Identify which cell holds the provided text, then report its [X, Y] central coordinate. 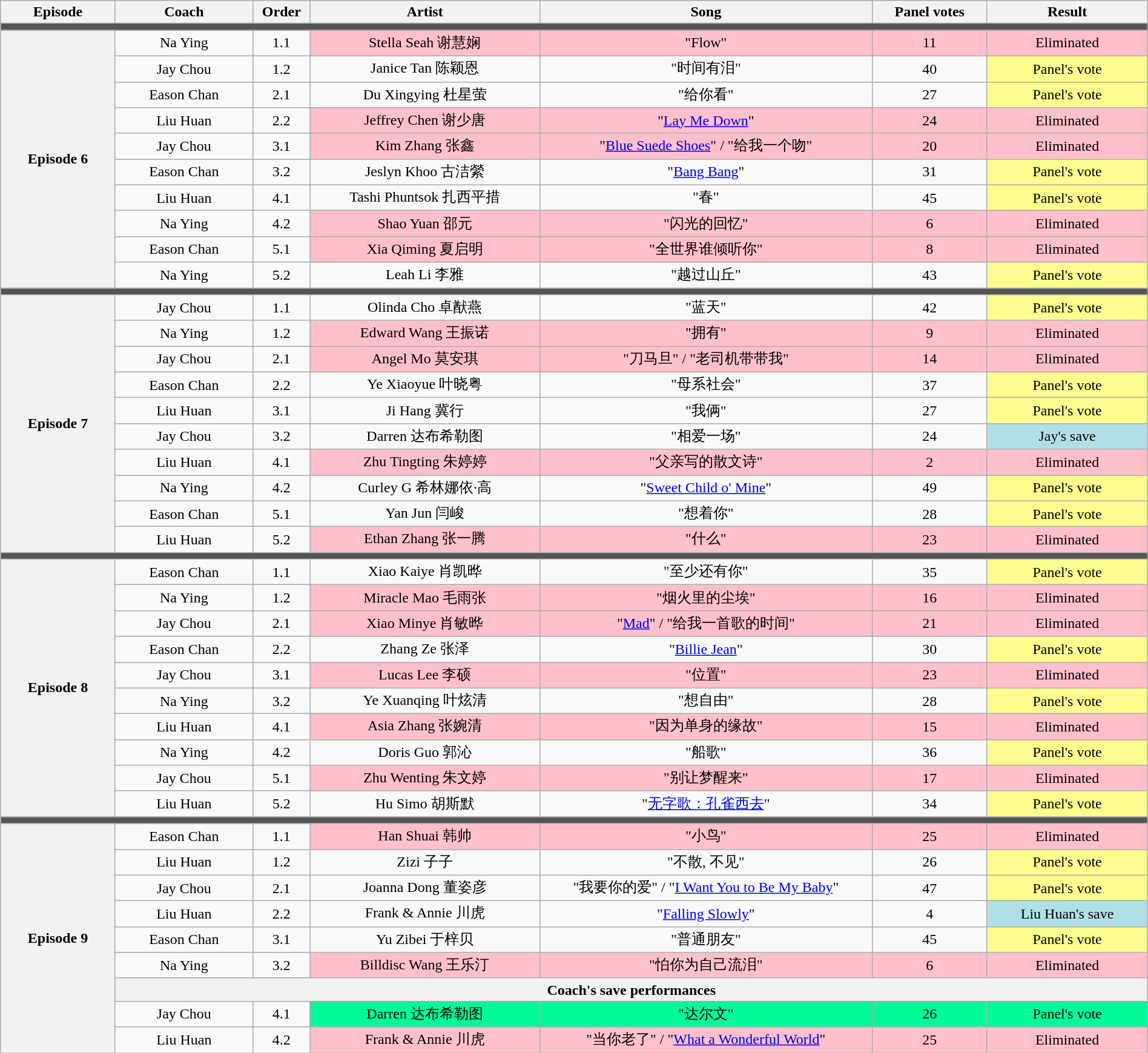
"别让梦醒来" [706, 779]
36 [930, 752]
35 [930, 572]
"蓝天" [706, 308]
16 [930, 598]
Order [282, 12]
"小鸟" [706, 837]
"无字歌：孔雀西去" [706, 804]
"Flow" [706, 44]
Ye Xiaoyue 叶晓粤 [425, 385]
"拥有" [706, 333]
"达尔文" [706, 1014]
"Falling Slowly" [706, 914]
Coach's save performances [631, 989]
Olinda Cho 卓猷燕 [425, 308]
Doris Guo 郭沁 [425, 752]
Liu Huan's save [1067, 914]
Yu Zibei 于梓贝 [425, 940]
"船歌" [706, 752]
Billdisc Wang 王乐汀 [425, 965]
Jeffrey Chen 谢少唐 [425, 121]
Miracle Mao 毛雨张 [425, 598]
Jeslyn Khoo 古洁縈 [425, 172]
Yan Jun 闫峻 [425, 513]
14 [930, 360]
Panel votes [930, 12]
34 [930, 804]
Leah Li 李雅 [425, 275]
Kim Zhang 张鑫 [425, 147]
Tashi Phuntsok 扎西平措 [425, 197]
30 [930, 649]
40 [930, 69]
15 [930, 727]
Episode [58, 12]
"烟火里的尘埃" [706, 598]
"Sweet Child o' Mine" [706, 488]
Han Shuai 韩帅 [425, 837]
"给你看" [706, 94]
Edward Wang 王振诺 [425, 333]
8 [930, 249]
Xia Qiming 夏启明 [425, 249]
Episode 6 [58, 159]
"父亲写的散文诗" [706, 463]
Xiao Kaiye 肖凯晔 [425, 572]
43 [930, 275]
Lucas Lee 李硕 [425, 676]
"怕你为自己流泪" [706, 965]
42 [930, 308]
"春" [706, 197]
"位置" [706, 676]
"想自由" [706, 701]
49 [930, 488]
Asia Zhang 张婉清 [425, 727]
Song [706, 12]
17 [930, 779]
"至少还有你" [706, 572]
Artist [425, 12]
"普通朋友" [706, 940]
"越过山丘" [706, 275]
Zhang Ze 张泽 [425, 649]
31 [930, 172]
"当你老了" / "What a Wonderful World" [706, 1040]
9 [930, 333]
Zizi 子子 [425, 862]
Xiao Minye 肖敏晔 [425, 624]
Shao Yuan 邵元 [425, 224]
"我要你的爱" / "I Want You to Be My Baby" [706, 888]
Coach [184, 12]
Episode 8 [58, 688]
Zhu Wenting 朱文婷 [425, 779]
Du Xingying 杜星萤 [425, 94]
2 [930, 463]
"全世界谁倾听你" [706, 249]
Ji Hang 冀行 [425, 411]
Ye Xuanqing 叶炫清 [425, 701]
Janice Tan 陈颖恩 [425, 69]
"Blue Suede Shoes" / "给我一个吻" [706, 147]
Result [1067, 12]
20 [930, 147]
11 [930, 44]
Curley G 希林娜依·高 [425, 488]
"Lay Me Down" [706, 121]
"我俩" [706, 411]
Angel Mo 莫安琪 [425, 360]
21 [930, 624]
"刀马旦" / "老司机带带我" [706, 360]
37 [930, 385]
"想着你" [706, 513]
"闪光的回忆" [706, 224]
"什么" [706, 540]
Episode 7 [58, 424]
"母系社会" [706, 385]
Ethan Zhang 张一腾 [425, 540]
Episode 9 [58, 939]
Jay's save [1067, 436]
Joanna Dong 董姿彦 [425, 888]
47 [930, 888]
"相爱一场" [706, 436]
"时间有泪" [706, 69]
"不散, 不见" [706, 862]
"Bang Bang" [706, 172]
Stella Seah 谢慧娴 [425, 44]
"Mad" / "给我一首歌的时间" [706, 624]
Zhu Tingting 朱婷婷 [425, 463]
4 [930, 914]
"Billie Jean" [706, 649]
"因为单身的缘故" [706, 727]
Hu Simo 胡斯默 [425, 804]
